Return the [X, Y] coordinate for the center point of the cell that contains the specified text.  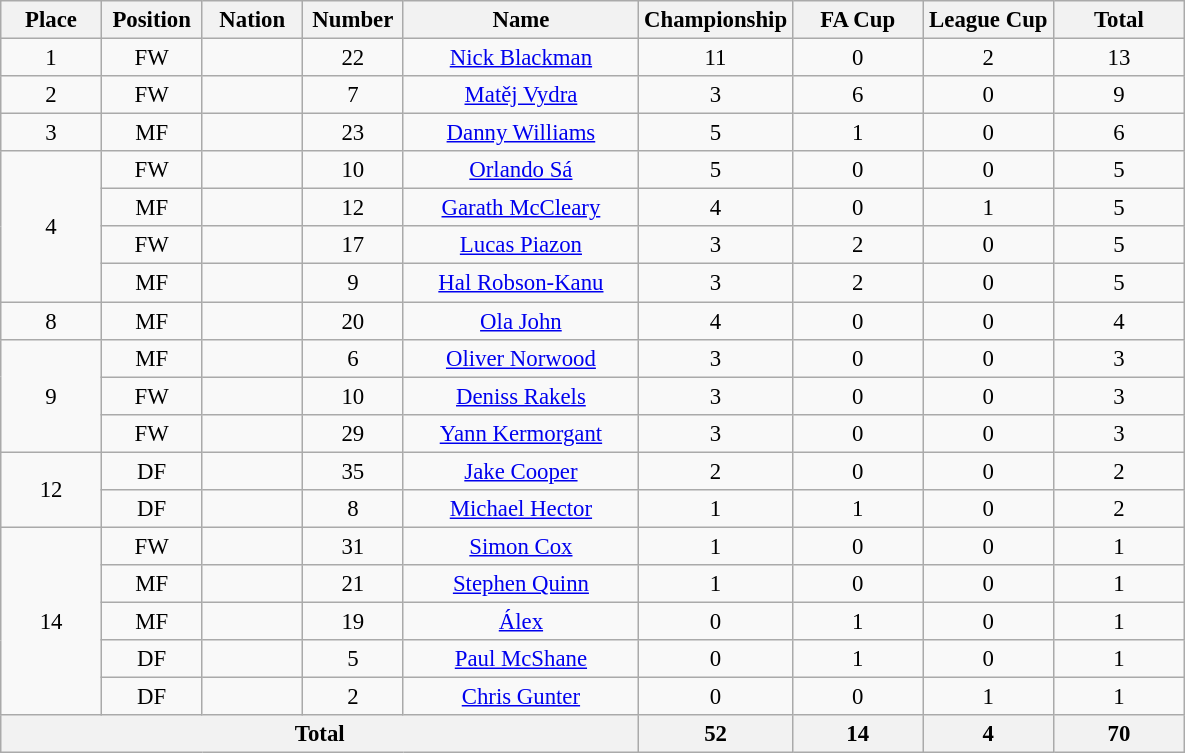
Oliver Norwood [521, 358]
29 [354, 433]
Orlando Sá [521, 170]
13 [1120, 58]
19 [354, 621]
Place [52, 20]
Championship [716, 20]
Matěj Vydra [521, 95]
35 [354, 471]
Álex [521, 621]
Stephen Quinn [521, 584]
11 [716, 58]
Simon Cox [521, 546]
Jake Cooper [521, 471]
Danny Williams [521, 133]
Number [354, 20]
20 [354, 321]
League Cup [988, 20]
Position [152, 20]
52 [716, 734]
Nick Blackman [521, 58]
7 [354, 95]
22 [354, 58]
Name [521, 20]
Garath McCleary [521, 208]
Lucas Piazon [521, 245]
Ola John [521, 321]
Yann Kermorgant [521, 433]
21 [354, 584]
Paul McShane [521, 659]
17 [354, 245]
Chris Gunter [521, 697]
23 [354, 133]
70 [1120, 734]
Nation [252, 20]
FA Cup [858, 20]
Michael Hector [521, 509]
Hal Robson-Kanu [521, 283]
31 [354, 546]
Deniss Rakels [521, 396]
